Output the [X, Y] coordinate of the center of the cell containing the given text.  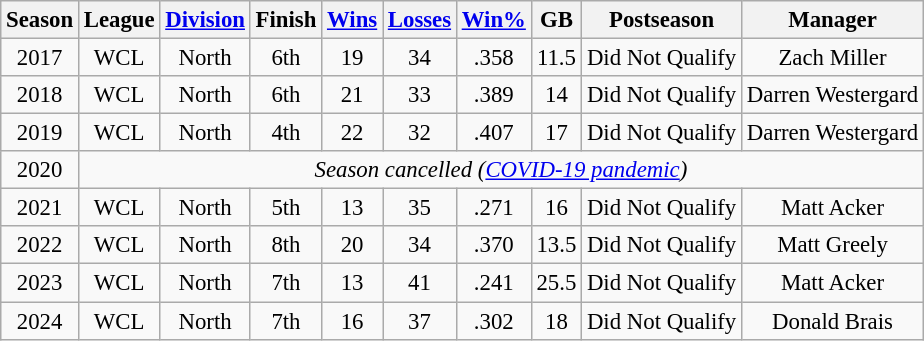
13.5 [556, 245]
19 [352, 58]
18 [556, 321]
Zach Miller [833, 58]
2019 [40, 133]
14 [556, 95]
.407 [494, 133]
8th [286, 245]
Matt Greely [833, 245]
Losses [419, 20]
League [118, 20]
Season cancelled (COVID-19 pandemic) [500, 170]
33 [419, 95]
.358 [494, 58]
25.5 [556, 283]
GB [556, 20]
.389 [494, 95]
20 [352, 245]
37 [419, 321]
2018 [40, 95]
32 [419, 133]
.271 [494, 208]
.302 [494, 321]
Postseason [662, 20]
Season [40, 20]
2022 [40, 245]
41 [419, 283]
5th [286, 208]
2024 [40, 321]
21 [352, 95]
Win% [494, 20]
Wins [352, 20]
4th [286, 133]
17 [556, 133]
Division [205, 20]
.370 [494, 245]
2021 [40, 208]
35 [419, 208]
Manager [833, 20]
2023 [40, 283]
2020 [40, 170]
2017 [40, 58]
11.5 [556, 58]
Donald Brais [833, 321]
Finish [286, 20]
22 [352, 133]
.241 [494, 283]
